Pinpoint the cell where the given text exists, returning its [x, y] midpoint coordinate. 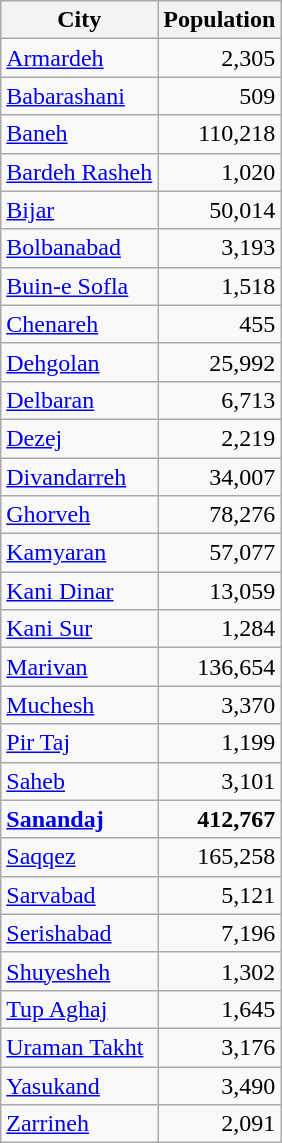
1,645 [220, 1009]
Zarrineh [80, 1124]
2,091 [220, 1124]
1,284 [220, 629]
Dehgolan [80, 362]
455 [220, 324]
Delbaran [80, 400]
Uraman Takht [80, 1047]
Kani Sur [80, 629]
1,302 [220, 971]
110,218 [220, 134]
1,518 [220, 286]
2,305 [220, 58]
3,490 [220, 1085]
Population [220, 20]
412,767 [220, 819]
78,276 [220, 515]
Tup Aghaj [80, 1009]
Saheb [80, 781]
165,258 [220, 857]
34,007 [220, 477]
50,014 [220, 210]
1,020 [220, 172]
3,193 [220, 248]
3,370 [220, 705]
Baneh [80, 134]
Muchesh [80, 705]
Sanandaj [80, 819]
7,196 [220, 933]
136,654 [220, 667]
25,992 [220, 362]
Divandarreh [80, 477]
5,121 [220, 895]
Babarashani [80, 96]
Kani Dinar [80, 591]
1,199 [220, 743]
6,713 [220, 400]
Armardeh [80, 58]
Marivan [80, 667]
3,176 [220, 1047]
13,059 [220, 591]
Ghorveh [80, 515]
Serishabad [80, 933]
3,101 [220, 781]
Yasukand [80, 1085]
Kamyaran [80, 553]
Chenareh [80, 324]
Shuyesheh [80, 971]
Pir Taj [80, 743]
Bardeh Rasheh [80, 172]
Bijar [80, 210]
57,077 [220, 553]
2,219 [220, 438]
Sarvabad [80, 895]
Dezej [80, 438]
City [80, 20]
Buin-e Sofla [80, 286]
509 [220, 96]
Bolbanabad [80, 248]
Saqqez [80, 857]
